Return [x, y] of the center of cell containing provided text 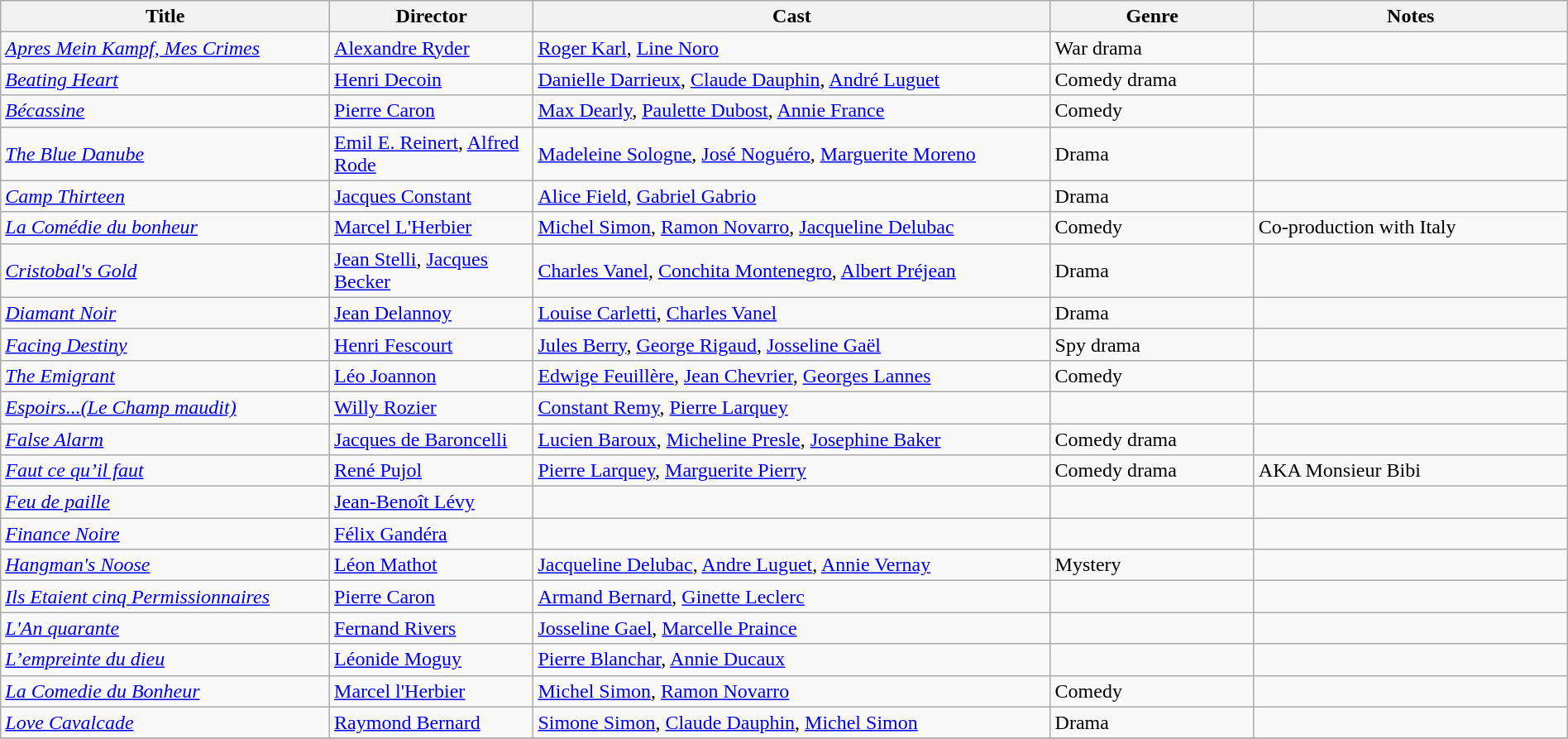
Bécassine [165, 111]
Edwige Feuillère, Jean Chevrier, Georges Lannes [792, 376]
Jean Delannoy [432, 313]
Faut ce qu’il faut [165, 471]
Marcel L'Herbier [432, 228]
The Emigrant [165, 376]
Simone Simon, Claude Dauphin, Michel Simon [792, 722]
False Alarm [165, 439]
Jules Berry, George Rigaud, Josseline Gaël [792, 344]
Louise Carletti, Charles Vanel [792, 313]
Espoirs...(Le Champ maudit) [165, 407]
Constant Remy, Pierre Larquey [792, 407]
Cristobal's Gold [165, 270]
Josseline Gael, Marcelle Praince [792, 628]
Raymond Bernard [432, 722]
L’empreinte du dieu [165, 660]
Charles Vanel, Conchita Montenegro, Albert Préjean [792, 270]
Léon Mathot [432, 565]
Félix Gandéra [432, 534]
Danielle Darrieux, Claude Dauphin, André Luguet [792, 79]
Willy Rozier [432, 407]
Max Dearly, Paulette Dubost, Annie France [792, 111]
Hangman's Noose [165, 565]
Fernand Rivers [432, 628]
Lucien Baroux, Micheline Presle, Josephine Baker [792, 439]
Pierre Blanchar, Annie Ducaux [792, 660]
Mystery [1152, 565]
Director [432, 17]
Spy drama [1152, 344]
Léonide Moguy [432, 660]
Henri Fescourt [432, 344]
Co-production with Italy [1411, 228]
Camp Thirteen [165, 196]
Diamant Noir [165, 313]
Jacqueline Delubac, Andre Luguet, Annie Vernay [792, 565]
Madeleine Sologne, José Noguéro, Marguerite Moreno [792, 154]
Armand Bernard, Ginette Leclerc [792, 597]
Henri Decoin [432, 79]
Love Cavalcade [165, 722]
Finance Noire [165, 534]
Alexandre Ryder [432, 48]
Jean-Benoît Lévy [432, 502]
Apres Mein Kampf, Mes Crimes [165, 48]
Michel Simon, Ramon Novarro [792, 691]
La Comédie du bonheur [165, 228]
Léo Joannon [432, 376]
Alice Field, Gabriel Gabrio [792, 196]
Beating Heart [165, 79]
War drama [1152, 48]
Feu de paille [165, 502]
Title [165, 17]
Facing Destiny [165, 344]
Marcel l'Herbier [432, 691]
Emil E. Reinert, Alfred Rode [432, 154]
René Pujol [432, 471]
Cast [792, 17]
Jacques Constant [432, 196]
Jacques de Baroncelli [432, 439]
La Comedie du Bonheur [165, 691]
AKA Monsieur Bibi [1411, 471]
Pierre Larquey, Marguerite Pierry [792, 471]
Ils Etaient cinq Permissionnaires [165, 597]
Jean Stelli, Jacques Becker [432, 270]
The Blue Danube [165, 154]
L'An quarante [165, 628]
Michel Simon, Ramon Novarro, Jacqueline Delubac [792, 228]
Genre [1152, 17]
Roger Karl, Line Noro [792, 48]
Notes [1411, 17]
